Return [x, y] of the center of cell containing provided text 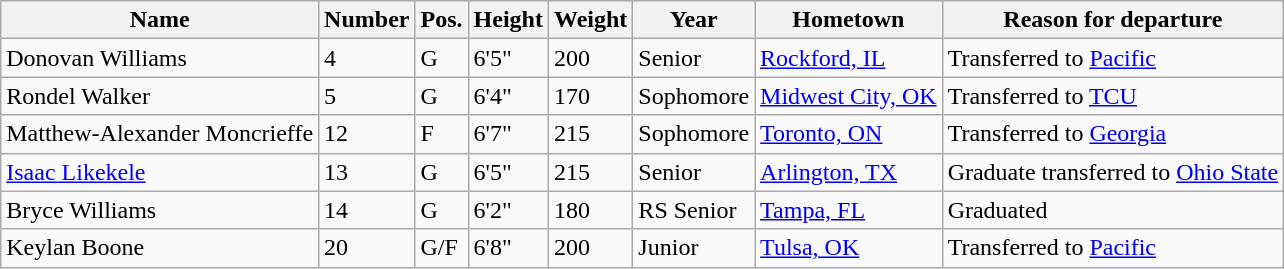
Keylan Boone [160, 248]
Hometown [849, 20]
180 [590, 210]
Year [694, 20]
Matthew-Alexander Moncrieffe [160, 134]
Name [160, 20]
F [442, 134]
13 [367, 172]
Tulsa, OK [849, 248]
Bryce Williams [160, 210]
Rondel Walker [160, 96]
Toronto, ON [849, 134]
6'4" [508, 96]
4 [367, 58]
6'7" [508, 134]
Donovan Williams [160, 58]
Junior [694, 248]
14 [367, 210]
Graduate transferred to Ohio State [1113, 172]
Weight [590, 20]
6'8" [508, 248]
170 [590, 96]
6'2" [508, 210]
Number [367, 20]
Midwest City, OK [849, 96]
Reason for departure [1113, 20]
5 [367, 96]
Rockford, IL [849, 58]
20 [367, 248]
Graduated [1113, 210]
12 [367, 134]
Arlington, TX [849, 172]
G/F [442, 248]
Transferred to TCU [1113, 96]
Tampa, FL [849, 210]
Height [508, 20]
Pos. [442, 20]
Isaac Likekele [160, 172]
Transferred to Georgia [1113, 134]
RS Senior [694, 210]
